Search for the cell housing the specified text and yield its [x, y] center coordinate. 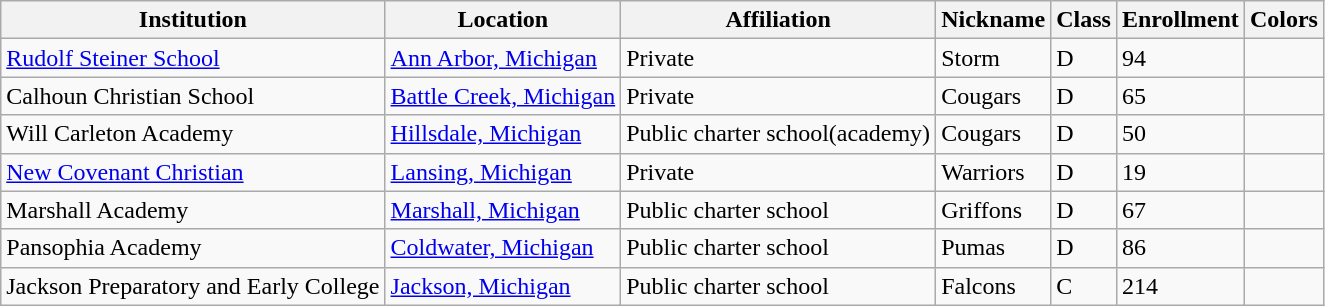
Pumas [994, 248]
C [1084, 286]
86 [1180, 248]
94 [1180, 58]
Battle Creek, Michigan [503, 96]
Marshall, Michigan [503, 210]
Lansing, Michigan [503, 172]
Colors [1284, 20]
Storm [994, 58]
Nickname [994, 20]
Jackson, Michigan [503, 286]
Rudolf Steiner School [193, 58]
Jackson Preparatory and Early College [193, 286]
Affiliation [778, 20]
Will Carleton Academy [193, 134]
Griffons [994, 210]
Warriors [994, 172]
Marshall Academy [193, 210]
Location [503, 20]
Enrollment [1180, 20]
Coldwater, Michigan [503, 248]
Falcons [994, 286]
Pansophia Academy [193, 248]
19 [1180, 172]
Institution [193, 20]
Calhoun Christian School [193, 96]
New Covenant Christian [193, 172]
67 [1180, 210]
214 [1180, 286]
Ann Arbor, Michigan [503, 58]
50 [1180, 134]
Public charter school(academy) [778, 134]
Hillsdale, Michigan [503, 134]
Class [1084, 20]
65 [1180, 96]
